Pinpoint the cell where the given text exists, returning its [x, y] midpoint coordinate. 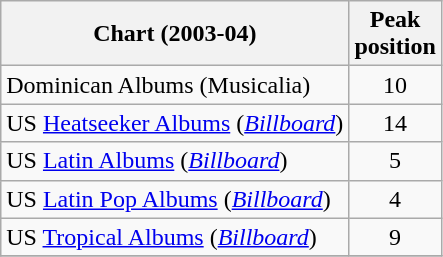
Dominican Albums (Musicalia) [175, 85]
US Tropical Albums (Billboard) [175, 237]
Chart (2003-04) [175, 34]
4 [395, 199]
14 [395, 123]
US Latin Pop Albums (Billboard) [175, 199]
Peakposition [395, 34]
US Latin Albums (Billboard) [175, 161]
9 [395, 237]
5 [395, 161]
US Heatseeker Albums (Billboard) [175, 123]
10 [395, 85]
